Find where the given text appears and provide that cell's center as [X, Y] coordinate. 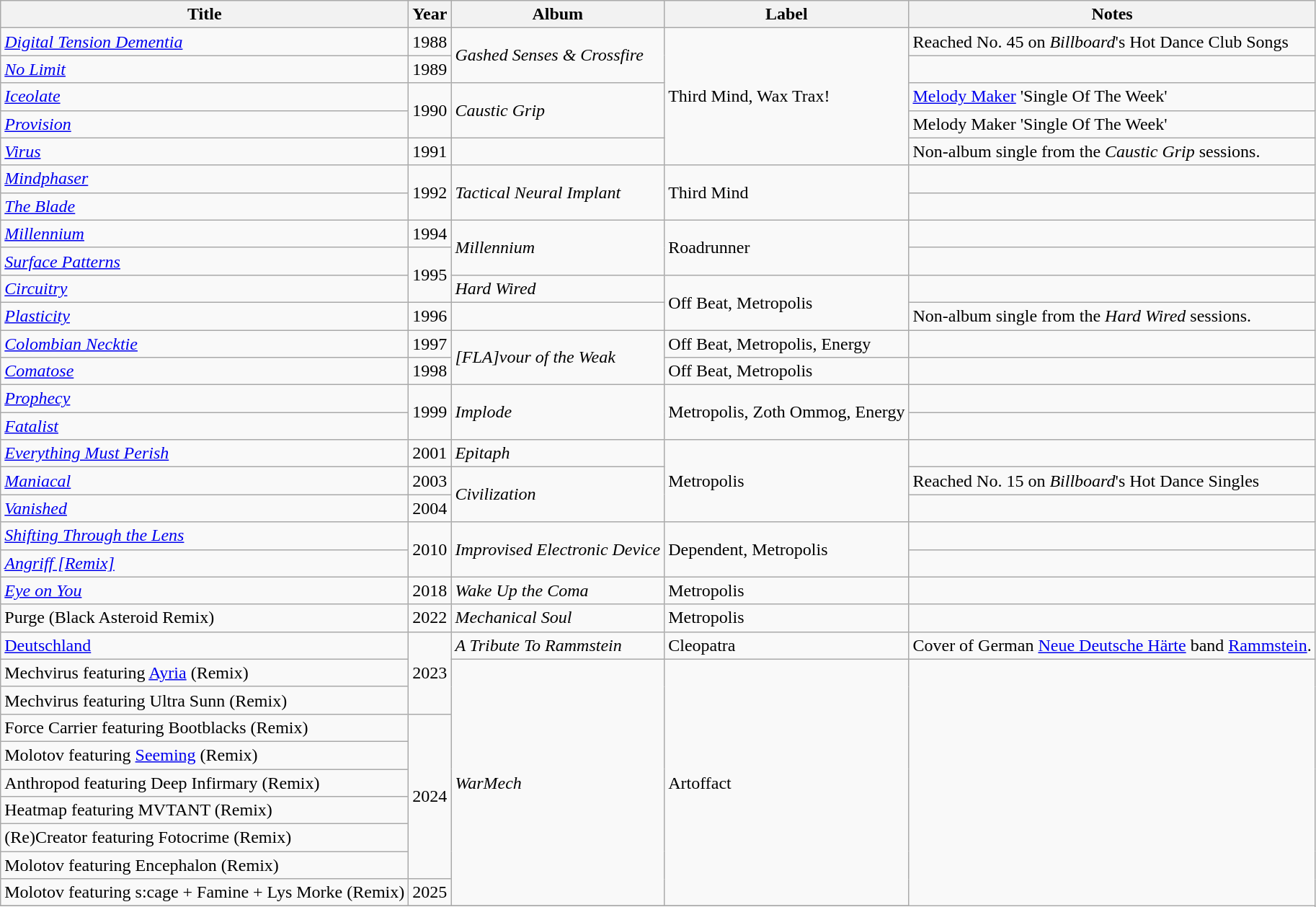
Title [205, 14]
1988 [430, 42]
Anthropod featuring Deep Infirmary (Remix) [205, 782]
1998 [430, 371]
1994 [430, 234]
Everything Must Perish [205, 453]
1999 [430, 412]
2001 [430, 453]
Off Beat, Metropolis, Energy [787, 344]
Mechanical Soul [558, 618]
Civilization [558, 495]
Digital Tension Dementia [205, 42]
Non-album single from the Hard Wired sessions. [1112, 316]
Mindphaser [205, 179]
Molotov featuring s:cage + Famine + Lys Morke (Remix) [205, 893]
Maniacal [205, 481]
Wake Up the Coma [558, 590]
Reached No. 15 on Billboard's Hot Dance Singles [1112, 481]
1995 [430, 275]
Dependent, Metropolis [787, 549]
Purge (Black Asteroid Remix) [205, 618]
1997 [430, 344]
Tactical Neural Implant [558, 193]
Gashed Senses & Crossfire [558, 56]
Notes [1112, 14]
Colombian Necktie [205, 344]
1990 [430, 110]
2018 [430, 590]
Circuitry [205, 288]
Third Mind [787, 193]
Roadrunner [787, 247]
Implode [558, 412]
Album [558, 14]
Reached No. 45 on Billboard's Hot Dance Club Songs [1112, 42]
1992 [430, 193]
[FLA]vour of the Weak [558, 358]
Caustic Grip [558, 110]
2010 [430, 549]
Vanished [205, 508]
No Limit [205, 69]
Plasticity [205, 316]
Deutschland [205, 645]
Third Mind, Wax Trax! [787, 97]
Surface Patterns [205, 261]
Mechvirus featuring Ultra Sunn (Remix) [205, 700]
Improvised Electronic Device [558, 549]
2004 [430, 508]
Heatmap featuring MVTANT (Remix) [205, 810]
Artoffact [787, 783]
Angriff [Remix] [205, 563]
2022 [430, 618]
The Blade [205, 206]
Year [430, 14]
Virus [205, 151]
2023 [430, 673]
Eye on You [205, 590]
Molotov featuring Encephalon (Remix) [205, 865]
2003 [430, 481]
Molotov featuring Seeming (Remix) [205, 755]
(Re)Creator featuring Fotocrime (Remix) [205, 838]
Iceolate [205, 97]
Metropolis, Zoth Ommog, Energy [787, 412]
Cover of German Neue Deutsche Härte band Rammstein. [1112, 645]
1991 [430, 151]
1996 [430, 316]
Epitaph [558, 453]
Non-album single from the Caustic Grip sessions. [1112, 151]
Cleopatra [787, 645]
Prophecy [205, 399]
Shifting Through the Lens [205, 536]
2024 [430, 796]
WarMech [558, 783]
A Tribute To Rammstein [558, 645]
Mechvirus featuring Ayria (Remix) [205, 673]
Provision [205, 124]
Fatalist [205, 426]
Force Carrier featuring Bootblacks (Remix) [205, 727]
Hard Wired [558, 288]
1989 [430, 69]
Label [787, 14]
Comatose [205, 371]
2025 [430, 893]
